For the text-containing cell, return its midpoint in (X, Y) coordinate format. 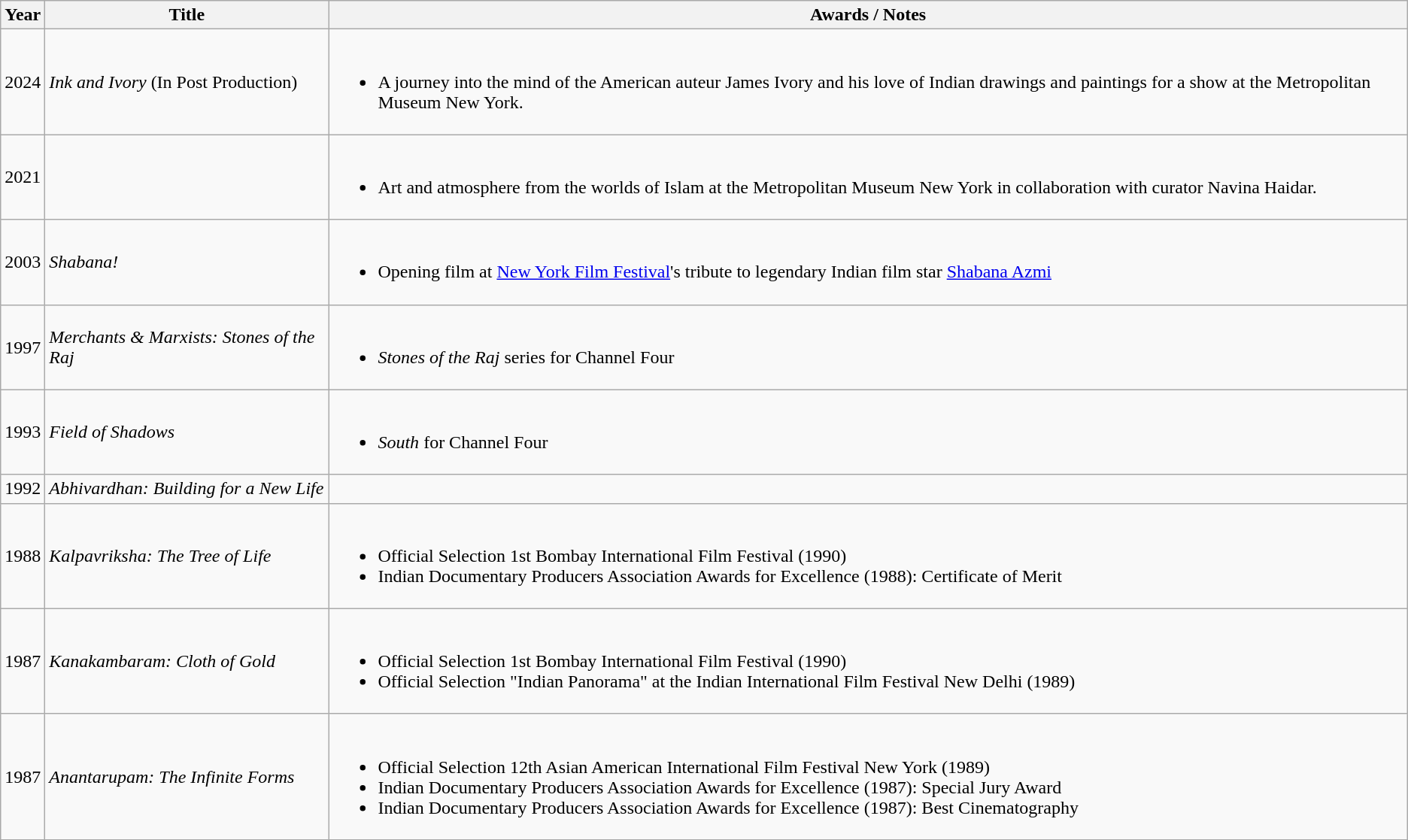
2003 (23, 262)
Field of Shadows (187, 432)
Abhivardhan: Building for a New Life (187, 489)
Merchants & Marxists: Stones of the Raj (187, 347)
Awards / Notes (868, 15)
Art and atmosphere from the worlds of Islam at the Metropolitan Museum New York in collaboration with curator Navina Haidar. (868, 177)
2021 (23, 177)
South for Channel Four (868, 432)
Shabana! (187, 262)
1988 (23, 556)
2024 (23, 82)
Kalpavriksha: The Tree of Life (187, 556)
Year (23, 15)
Kanakambaram: Cloth of Gold (187, 661)
Ink and Ivory (In Post Production) (187, 82)
Opening film at New York Film Festival's tribute to legendary Indian film star Shabana Azmi (868, 262)
1997 (23, 347)
Anantarupam: The Infinite Forms (187, 776)
1993 (23, 432)
Title (187, 15)
Stones of the Raj series for Channel Four (868, 347)
1992 (23, 489)
